Locate the cell with the specified text and output its (X, Y) center coordinate. 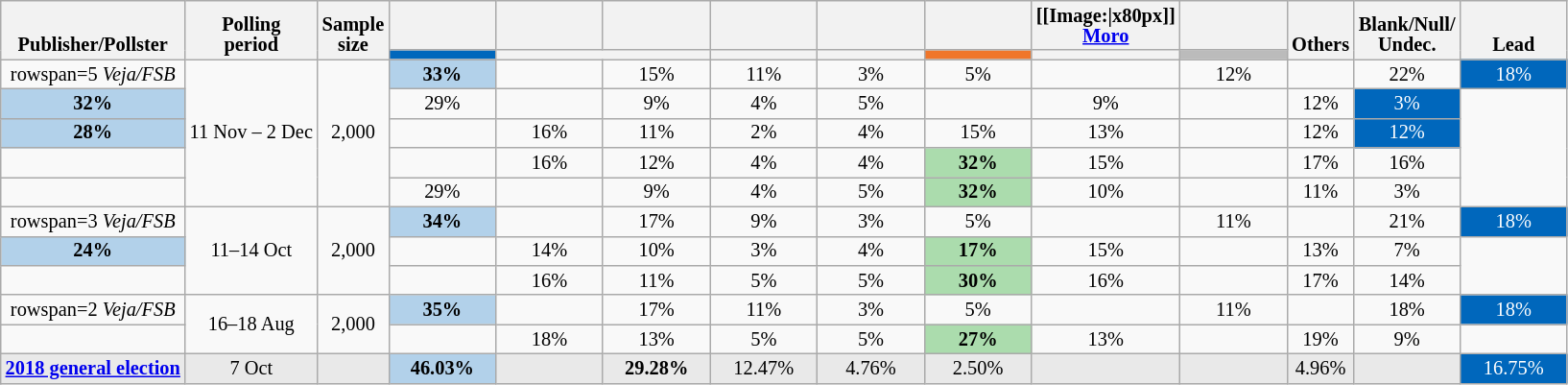
33% (442, 75)
12.47% (764, 369)
rowspan=5 Veja/FSB (93, 75)
11 Nov – 2 Dec (251, 132)
Others (1320, 29)
46.03% (442, 369)
Lead (1513, 29)
7% (1407, 252)
7 Oct (251, 369)
2.50% (978, 369)
11–14 Oct (251, 251)
Samplesize (353, 29)
30% (978, 280)
35% (442, 309)
28% (93, 132)
2% (764, 132)
4.76% (871, 369)
Pollingperiod (251, 29)
22% (1407, 75)
24% (93, 252)
2018 general election (93, 369)
16–18 Aug (251, 325)
4.96% (1320, 369)
29.28% (656, 369)
27% (978, 340)
rowspan=2 Veja/FSB (93, 309)
19% (1320, 340)
16.75% (1513, 369)
21% (1407, 221)
34% (442, 221)
Blank/Null/Undec. (1407, 29)
Publisher/Pollster (93, 29)
rowspan=3 Veja/FSB (93, 221)
[[Image:|x80px]]Moro (1105, 25)
